Find where the given text appears and provide that cell's center as [x, y] coordinate. 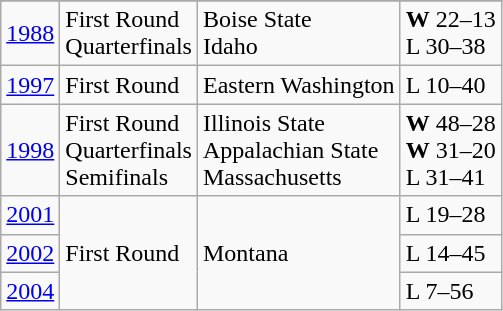
W 48–28W 31–20L 31–41 [450, 150]
1997 [30, 85]
L 14–45 [450, 253]
L 7–56 [450, 291]
2004 [30, 291]
Montana [298, 253]
1988 [30, 34]
Illinois StateAppalachian StateMassachusetts [298, 150]
Eastern Washington [298, 85]
L 10–40 [450, 85]
First RoundQuarterfinals [129, 34]
First RoundQuarterfinalsSemifinals [129, 150]
L 19–28 [450, 215]
W 22–13L 30–38 [450, 34]
Boise StateIdaho [298, 34]
2002 [30, 253]
2001 [30, 215]
1998 [30, 150]
